For the text-containing cell, return its midpoint in (x, y) coordinate format. 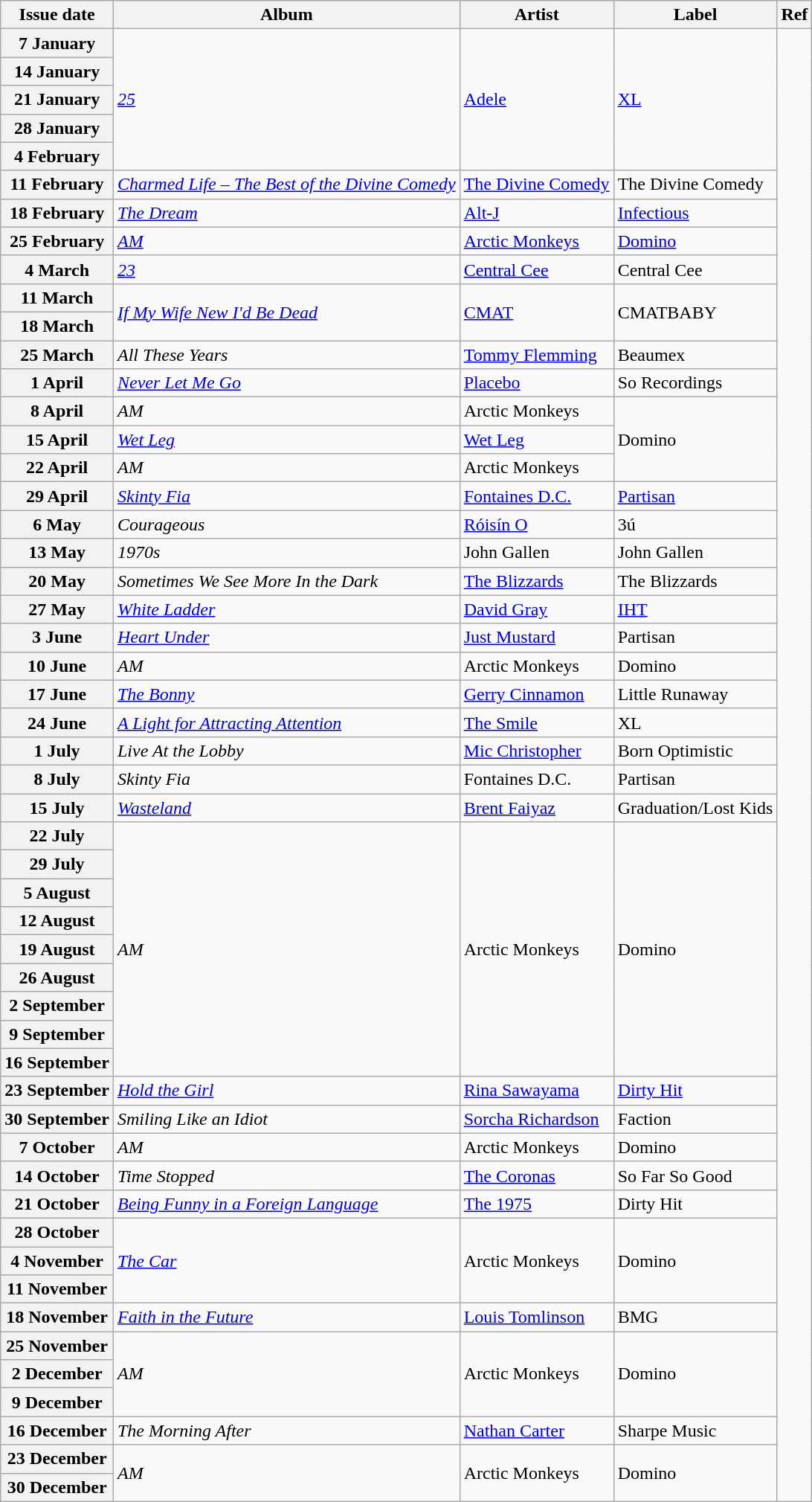
21 January (57, 100)
5 August (57, 893)
15 July (57, 807)
The Bonny (286, 694)
11 February (57, 184)
16 September (57, 1062)
Infectious (695, 213)
15 April (57, 440)
Just Mustard (537, 638)
Sometimes We See More In the Dark (286, 581)
CMAT (537, 312)
18 March (57, 326)
1 July (57, 751)
Never Let Me Go (286, 383)
4 November (57, 1261)
7 January (57, 43)
Hold the Girl (286, 1091)
21 October (57, 1204)
11 March (57, 298)
If My Wife New I'd Be Dead (286, 312)
2 September (57, 1006)
12 August (57, 921)
17 June (57, 694)
8 July (57, 779)
1970s (286, 553)
7 October (57, 1147)
Heart Under (286, 638)
Róisín O (537, 524)
Courageous (286, 524)
Gerry Cinnamon (537, 694)
The Morning After (286, 1431)
4 March (57, 269)
11 November (57, 1289)
Wasteland (286, 807)
Smiling Like an Idiot (286, 1119)
23 December (57, 1459)
Tommy Flemming (537, 355)
24 June (57, 722)
1 April (57, 383)
9 December (57, 1402)
19 August (57, 949)
29 April (57, 496)
23 September (57, 1091)
The 1975 (537, 1204)
The Coronas (537, 1175)
2 December (57, 1374)
Graduation/Lost Kids (695, 807)
A Light for Attracting Attention (286, 722)
26 August (57, 978)
BMG (695, 1318)
Faith in the Future (286, 1318)
Charmed Life – The Best of the Divine Comedy (286, 184)
22 April (57, 468)
Faction (695, 1119)
The Smile (537, 722)
Ref (794, 15)
25 (286, 100)
Alt-J (537, 213)
6 May (57, 524)
16 December (57, 1431)
8 April (57, 411)
28 January (57, 128)
White Ladder (286, 609)
30 September (57, 1119)
IHT (695, 609)
13 May (57, 553)
25 March (57, 355)
3ú (695, 524)
So Recordings (695, 383)
Artist (537, 15)
Being Funny in a Foreign Language (286, 1204)
14 January (57, 71)
Sharpe Music (695, 1431)
Brent Faiyaz (537, 807)
Live At the Lobby (286, 751)
23 (286, 269)
All These Years (286, 355)
CMATBABY (695, 312)
Label (695, 15)
4 February (57, 156)
27 May (57, 609)
Issue date (57, 15)
Time Stopped (286, 1175)
18 February (57, 213)
28 October (57, 1232)
Placebo (537, 383)
22 July (57, 836)
Adele (537, 100)
25 November (57, 1346)
Nathan Carter (537, 1431)
Louis Tomlinson (537, 1318)
9 September (57, 1034)
Rina Sawayama (537, 1091)
The Dream (286, 213)
Mic Christopher (537, 751)
David Gray (537, 609)
Sorcha Richardson (537, 1119)
14 October (57, 1175)
So Far So Good (695, 1175)
3 June (57, 638)
Born Optimistic (695, 751)
20 May (57, 581)
30 December (57, 1487)
Album (286, 15)
Beaumex (695, 355)
The Car (286, 1260)
Little Runaway (695, 694)
29 July (57, 864)
10 June (57, 666)
18 November (57, 1318)
25 February (57, 241)
